Find where the given text appears and provide that cell's center as [X, Y] coordinate. 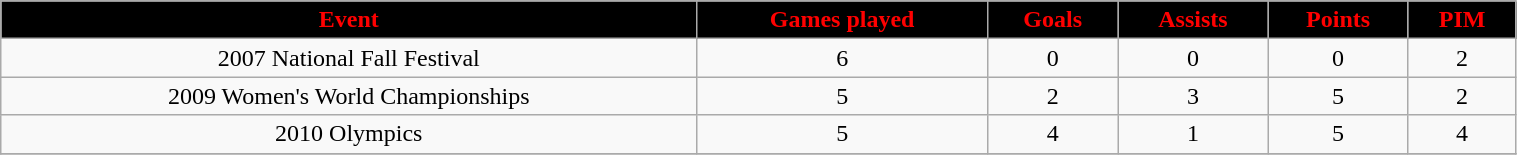
2009 Women's World Championships [349, 96]
2007 National Fall Festival [349, 58]
Goals [1053, 20]
1 [1193, 134]
6 [842, 58]
Assists [1193, 20]
2010 Olympics [349, 134]
Games played [842, 20]
Points [1338, 20]
PIM [1462, 20]
3 [1193, 96]
Event [349, 20]
